Output the [x, y] coordinate of the center of the cell containing the given text.  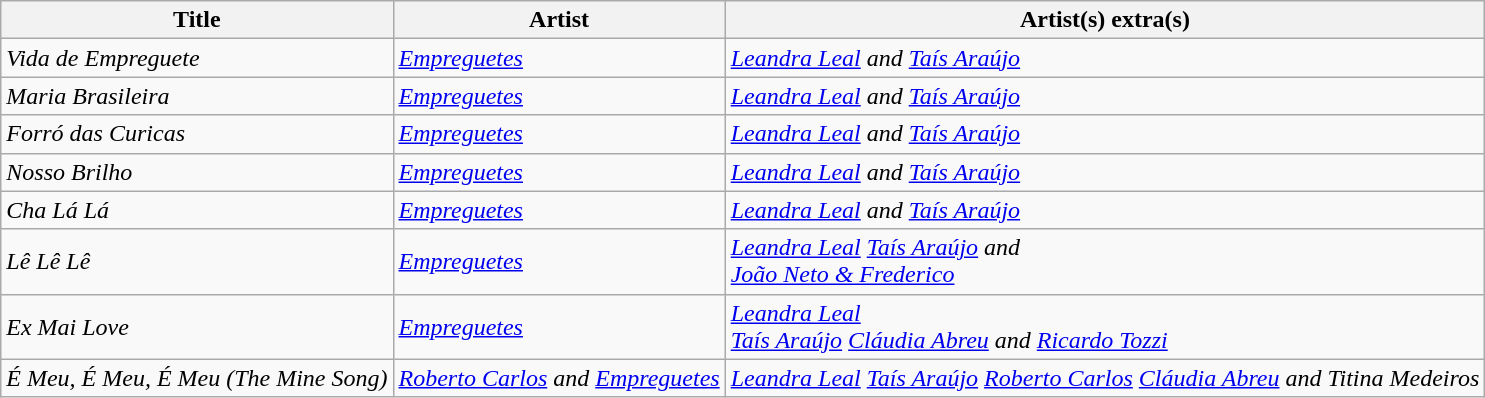
Maria Brasileira [197, 96]
É Meu, É Meu, É Meu (The Mine Song) [197, 378]
Lê Lê Lê [197, 262]
Nosso Brilho [197, 172]
Roberto Carlos and Empreguetes [559, 378]
Forró das Curicas [197, 134]
Ex Mai Love [197, 326]
Title [197, 20]
Leandra Leal Taís Araújo Roberto Carlos Cláudia Abreu and Titina Medeiros [1105, 378]
Leandra Leal Taís Araújo andJoão Neto & Frederico [1105, 262]
Cha Lá Lá [197, 210]
Artist [559, 20]
Vida de Empreguete [197, 58]
Leandra LealTaís Araújo Cláudia Abreu and Ricardo Tozzi [1105, 326]
Artist(s) extra(s) [1105, 20]
